Return the (x, y) coordinate for the center point of the cell that contains the specified text.  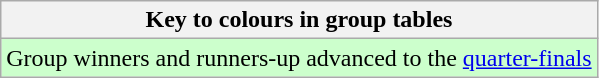
Group winners and runners-up advanced to the quarter-finals (299, 58)
Key to colours in group tables (299, 20)
